Return (X, Y) of the center of cell containing provided text 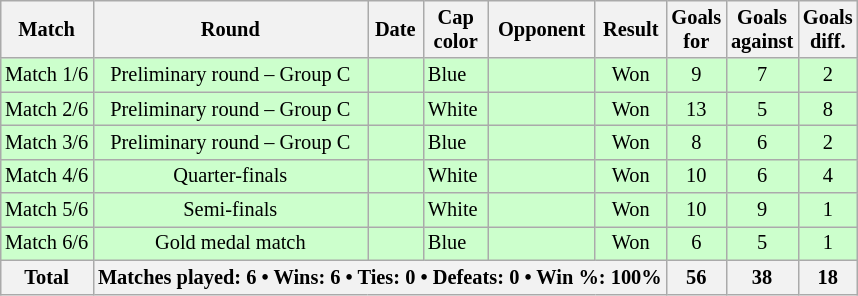
7 (762, 75)
Round (230, 29)
Match 1/6 (46, 75)
Opponent (541, 29)
13 (697, 109)
Total (46, 277)
Gold medal match (230, 243)
Date (396, 29)
Quarter-finals (230, 176)
Semi-finals (230, 210)
Match 2/6 (46, 109)
Goalsdiff. (828, 29)
Goalsfor (697, 29)
Match (46, 29)
56 (697, 277)
18 (828, 277)
Match 5/6 (46, 210)
Matches played: 6 • Wins: 6 • Ties: 0 • Defeats: 0 • Win %: 100% (380, 277)
Capcolor (456, 29)
4 (828, 176)
38 (762, 277)
Match 6/6 (46, 243)
Goalsagainst (762, 29)
Match 3/6 (46, 142)
Result (631, 29)
Match 4/6 (46, 176)
